Pinpoint the cell where the given text exists, returning its (x, y) midpoint coordinate. 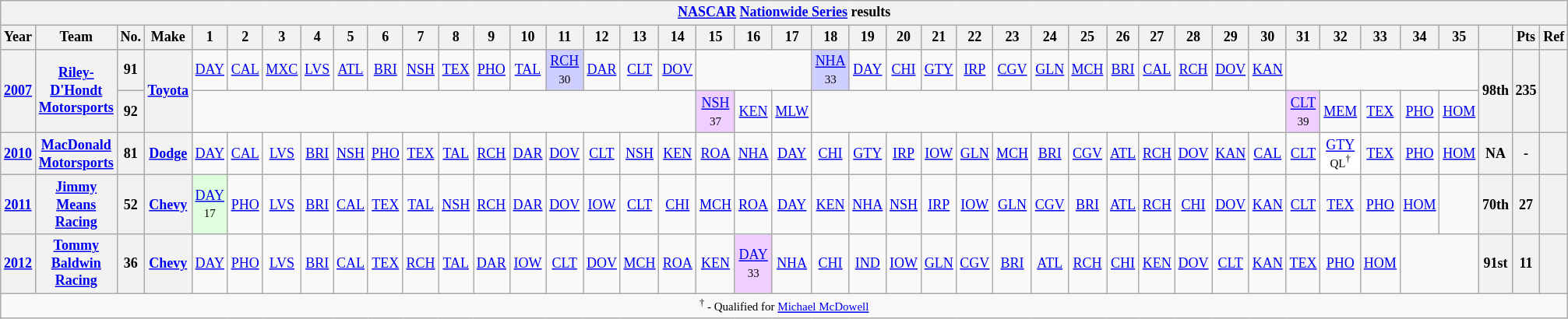
23 (1013, 37)
21 (939, 37)
NSH37 (716, 112)
NHA33 (830, 70)
91 (131, 70)
10 (528, 37)
26 (1123, 37)
35 (1460, 37)
3 (282, 37)
28 (1193, 37)
2011 (19, 205)
33 (1380, 37)
Tommy Baldwin Racing (76, 264)
Team (76, 37)
1 (210, 37)
70th (1496, 205)
- (1526, 153)
† - Qualified for Michael McDowell (784, 306)
14 (678, 37)
22 (975, 37)
CLT39 (1303, 112)
5 (351, 37)
12 (602, 37)
52 (131, 205)
NASCAR Nationwide Series results (784, 12)
7 (421, 37)
GTYQL† (1341, 153)
6 (385, 37)
Toyota (168, 90)
Riley-D'Hondt Motorsports (76, 90)
Jimmy Means Racing (76, 205)
Year (19, 37)
NA (1496, 153)
MLW (791, 112)
34 (1419, 37)
8 (456, 37)
MXC (282, 70)
15 (716, 37)
17 (791, 37)
MEM (1341, 112)
RCH30 (565, 70)
31 (1303, 37)
2007 (19, 90)
Make (168, 37)
Ref (1554, 37)
DAY17 (210, 205)
9 (492, 37)
4 (318, 37)
MacDonald Motorsports (76, 153)
235 (1526, 90)
Dodge (168, 153)
IND (868, 264)
20 (904, 37)
24 (1050, 37)
25 (1087, 37)
18 (830, 37)
98th (1496, 90)
30 (1267, 37)
2010 (19, 153)
16 (753, 37)
Pts (1526, 37)
2 (245, 37)
92 (131, 112)
2012 (19, 264)
81 (131, 153)
No. (131, 37)
19 (868, 37)
36 (131, 264)
91st (1496, 264)
32 (1341, 37)
DAY33 (753, 264)
29 (1231, 37)
13 (640, 37)
